Return (X, Y) of the center of cell containing provided text 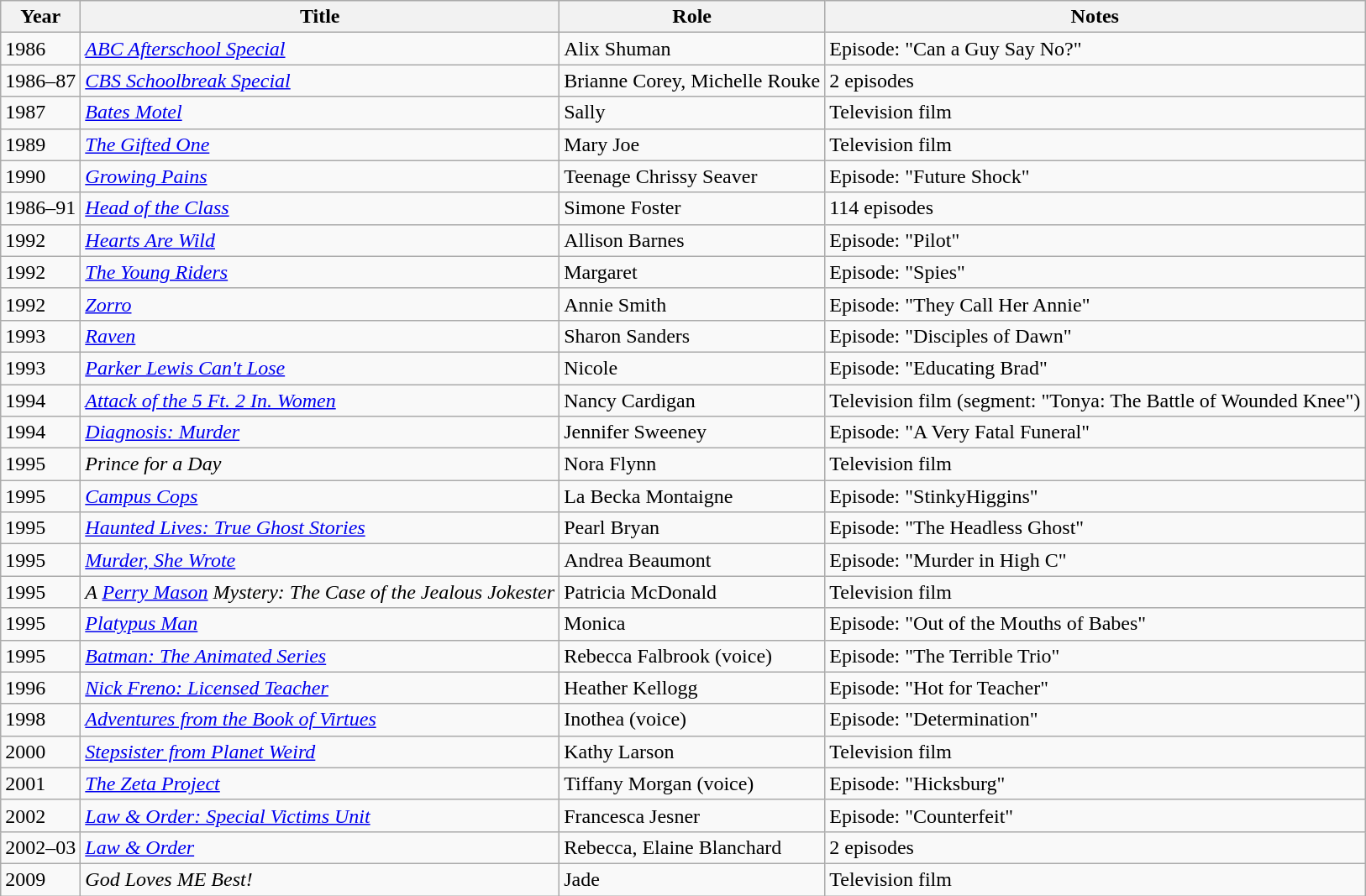
Kathy Larson (692, 752)
CBS Schoolbreak Special (320, 81)
Pearl Bryan (692, 528)
Diagnosis: Murder (320, 432)
Raven (320, 336)
1998 (40, 720)
Attack of the 5 Ft. 2 In. Women (320, 401)
Episode: "StinkyHiggins" (1095, 496)
Episode: "They Call Her Annie" (1095, 304)
Episode: "The Headless Ghost" (1095, 528)
Brianne Corey, Michelle Rouke (692, 81)
Growing Pains (320, 176)
Sharon Sanders (692, 336)
Prince for a Day (320, 464)
Episode: "Spies" (1095, 272)
Notes (1095, 17)
Episode: "Counterfeit" (1095, 815)
Hearts Are Wild (320, 240)
Jennifer Sweeney (692, 432)
2001 (40, 783)
Episode: "Determination" (1095, 720)
Law & Order: Special Victims Unit (320, 815)
Law & Order (320, 847)
The Gifted One (320, 144)
1986–87 (40, 81)
2002–03 (40, 847)
Alix Shuman (692, 49)
Andrea Beaumont (692, 560)
Haunted Lives: True Ghost Stories (320, 528)
Rebecca Falbrook (voice) (692, 656)
Stepsister from Planet Weird (320, 752)
Episode: "Murder in High C" (1095, 560)
Platypus Man (320, 624)
1986 (40, 49)
Title (320, 17)
Campus Cops (320, 496)
The Young Riders (320, 272)
Episode: "Future Shock" (1095, 176)
Inothea (voice) (692, 720)
Tiffany Morgan (voice) (692, 783)
Sally (692, 113)
Bates Motel (320, 113)
Episode: "Can a Guy Say No?" (1095, 49)
Head of the Class (320, 208)
Teenage Chrissy Seaver (692, 176)
Episode: "Out of the Mouths of Babes" (1095, 624)
Year (40, 17)
A Perry Mason Mystery: The Case of the Jealous Jokester (320, 592)
1996 (40, 688)
Adventures from the Book of Virtues (320, 720)
God Loves ME Best! (320, 879)
1990 (40, 176)
The Zeta Project (320, 783)
1986–91 (40, 208)
Annie Smith (692, 304)
Monica (692, 624)
114 episodes (1095, 208)
Zorro (320, 304)
Episode: "A Very Fatal Funeral" (1095, 432)
2002 (40, 815)
Episode: "Disciples of Dawn" (1095, 336)
Margaret (692, 272)
Heather Kellogg (692, 688)
Episode: "Educating Brad" (1095, 368)
ABC Afterschool Special (320, 49)
Simone Foster (692, 208)
Mary Joe (692, 144)
Nancy Cardigan (692, 401)
Jade (692, 879)
Batman: The Animated Series (320, 656)
La Becka Montaigne (692, 496)
Rebecca, Elaine Blanchard (692, 847)
1989 (40, 144)
Patricia McDonald (692, 592)
Episode: "Hot for Teacher" (1095, 688)
Francesca Jesner (692, 815)
2009 (40, 879)
2000 (40, 752)
1987 (40, 113)
Episode: "Hicksburg" (1095, 783)
Parker Lewis Can't Lose (320, 368)
Nora Flynn (692, 464)
Role (692, 17)
Nick Freno: Licensed Teacher (320, 688)
Allison Barnes (692, 240)
Episode: "The Terrible Trio" (1095, 656)
Nicole (692, 368)
Murder, She Wrote (320, 560)
Episode: "Pilot" (1095, 240)
Television film (segment: "Tonya: The Battle of Wounded Knee") (1095, 401)
